Pinpoint the cell where the given text exists, returning its [x, y] midpoint coordinate. 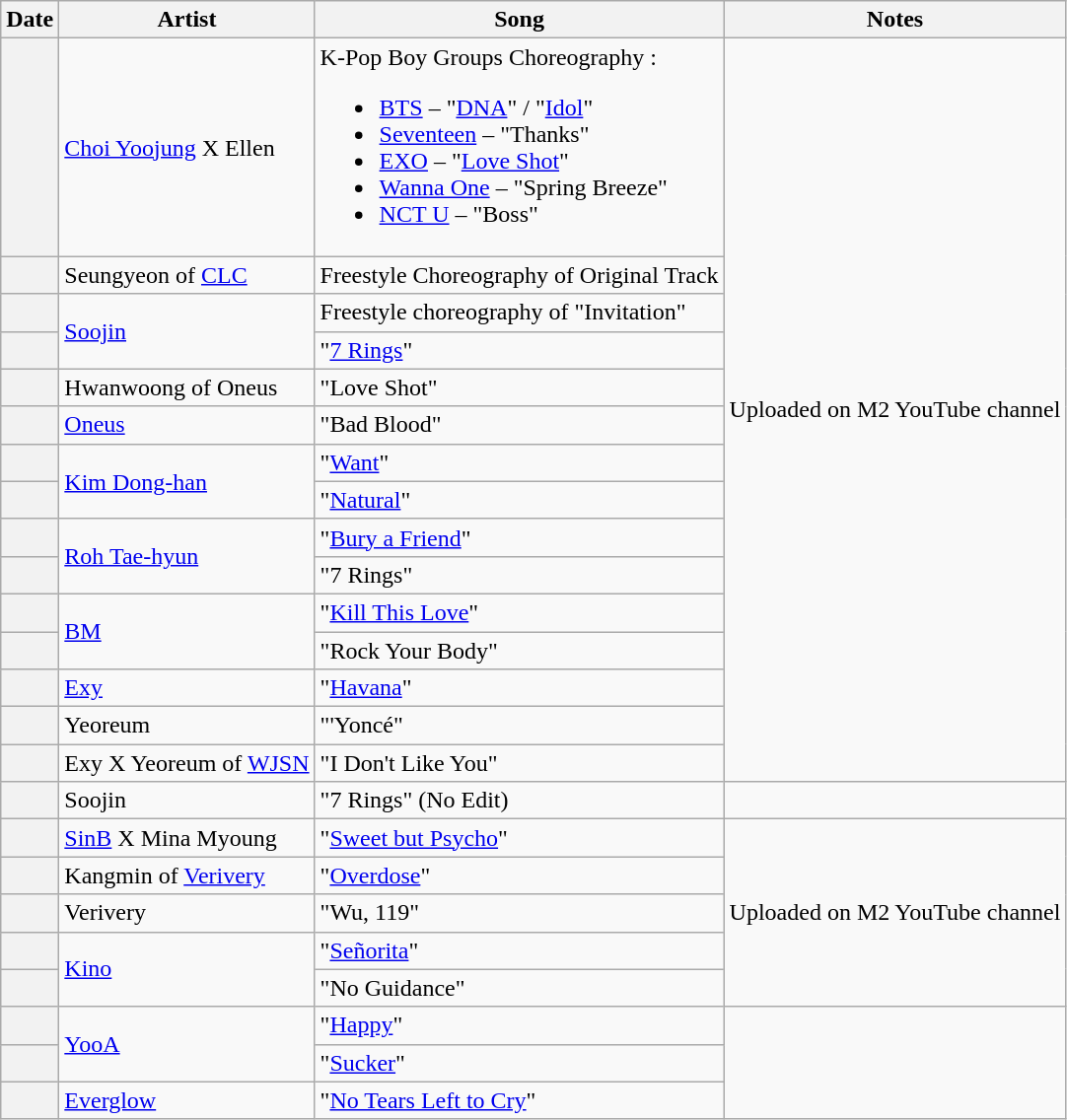
"Havana" [519, 688]
Notes [895, 20]
"Bury a Friend" [519, 537]
Date [30, 20]
"Rock Your Body" [519, 650]
"I Don't Like You" [519, 763]
"Señorita" [519, 950]
"Happy" [519, 1025]
"7 Rings" (No Edit) [519, 801]
Oneus [187, 425]
Kim Dong-han [187, 481]
Freestyle choreography of "Invitation" [519, 313]
"Kill This Love" [519, 612]
"Overdose" [519, 875]
Kangmin of Verivery [187, 875]
"No Guidance" [519, 988]
Everglow [187, 1100]
"Sucker" [519, 1063]
"'Yoncé" [519, 726]
"Want" [519, 462]
Artist [187, 20]
BM [187, 631]
"Love Shot" [519, 387]
"No Tears Left to Cry" [519, 1100]
Song [519, 20]
Kino [187, 969]
Roh Tae-hyun [187, 556]
"Sweet but Psycho" [519, 838]
Exy [187, 688]
YooA [187, 1044]
SinB X Mina Myoung [187, 838]
Hwanwoong of Oneus [187, 387]
Freestyle Choreography of Original Track [519, 275]
"Natural" [519, 500]
Seungyeon of CLC [187, 275]
"Wu, 119" [519, 913]
K-Pop Boy Groups Choreography :BTS – "DNA" / "Idol"Seventeen – "Thanks"EXO – "Love Shot"Wanna One – "Spring Breeze"NCT U – "Boss" [519, 148]
Choi Yoojung X Ellen [187, 148]
Exy X Yeoreum of WJSN [187, 763]
Verivery [187, 913]
Yeoreum [187, 726]
"Bad Blood" [519, 425]
